Scan for the cell matching the given text and deliver its [X, Y] coordinate at center. 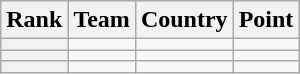
Rank [34, 20]
Team [102, 20]
Country [184, 20]
Point [266, 20]
